Detect which cell encompasses the target text, then output its (X, Y) center coordinate. 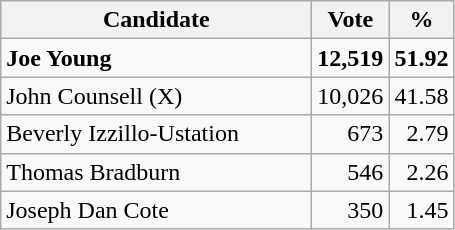
12,519 (350, 58)
350 (350, 210)
2.26 (422, 172)
Vote (350, 20)
10,026 (350, 96)
Joseph Dan Cote (156, 210)
Beverly Izzillo-Ustation (156, 134)
Candidate (156, 20)
Joe Young (156, 58)
1.45 (422, 210)
% (422, 20)
John Counsell (X) (156, 96)
41.58 (422, 96)
2.79 (422, 134)
Thomas Bradburn (156, 172)
51.92 (422, 58)
673 (350, 134)
546 (350, 172)
